Pinpoint the cell where the given text exists, returning its (x, y) midpoint coordinate. 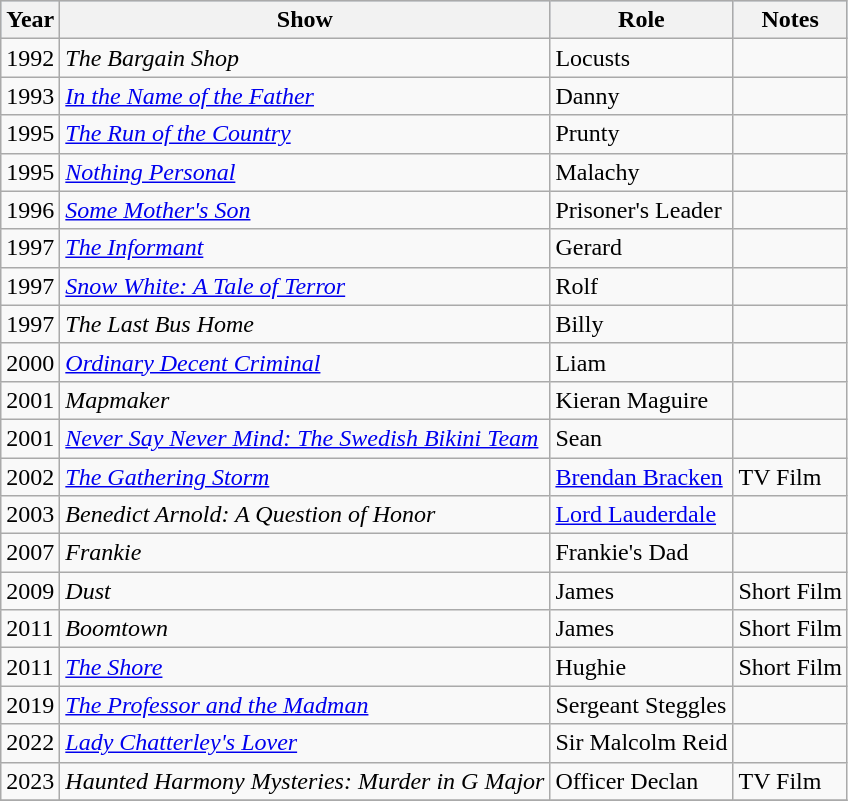
Nothing Personal (305, 172)
Never Say Never Mind: The Swedish Bikini Team (305, 438)
Show (305, 20)
Snow White: A Tale of Terror (305, 286)
Hughie (642, 667)
Liam (642, 362)
Officer Declan (642, 781)
Sir Malcolm Reid (642, 743)
Frankie's Dad (642, 553)
2009 (30, 591)
In the Name of the Father (305, 96)
2000 (30, 362)
Frankie (305, 553)
2022 (30, 743)
Year (30, 20)
Dust (305, 591)
Benedict Arnold: A Question of Honor (305, 515)
1992 (30, 58)
2007 (30, 553)
Role (642, 20)
1993 (30, 96)
Lady Chatterley's Lover (305, 743)
Sergeant Steggles (642, 705)
The Gathering Storm (305, 477)
Locusts (642, 58)
Boomtown (305, 629)
1996 (30, 210)
2003 (30, 515)
2023 (30, 781)
Ordinary Decent Criminal (305, 362)
Prunty (642, 134)
Prisoner's Leader (642, 210)
Some Mother's Son (305, 210)
Brendan Bracken (642, 477)
Gerard (642, 248)
Rolf (642, 286)
The Last Bus Home (305, 324)
The Professor and the Madman (305, 705)
The Shore (305, 667)
Sean (642, 438)
Haunted Harmony Mysteries: Murder in G Major (305, 781)
The Informant (305, 248)
Notes (790, 20)
2002 (30, 477)
Malachy (642, 172)
Mapmaker (305, 400)
2019 (30, 705)
Billy (642, 324)
The Bargain Shop (305, 58)
Danny (642, 96)
Lord Lauderdale (642, 515)
The Run of the Country (305, 134)
Kieran Maguire (642, 400)
